Scan for the cell matching the given text and deliver its [X, Y] coordinate at center. 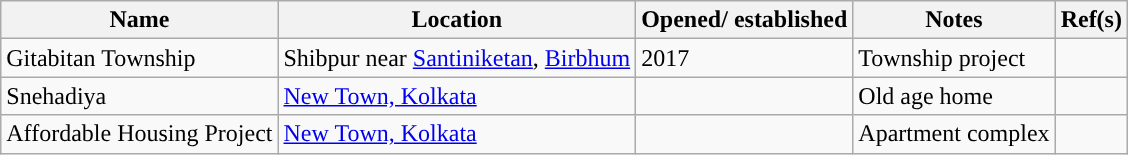
Opened/ established [744, 20]
Shibpur near Santiniketan, Birbhum [457, 58]
Apartment complex [954, 134]
Name [140, 20]
Notes [954, 20]
Ref(s) [1091, 20]
Township project [954, 58]
Snehadiya [140, 96]
Affordable Housing Project [140, 134]
Gitabitan Township [140, 58]
2017 [744, 58]
Old age home [954, 96]
Location [457, 20]
